Determine the (x, y) coordinate at the center of the cell enclosing the given text.  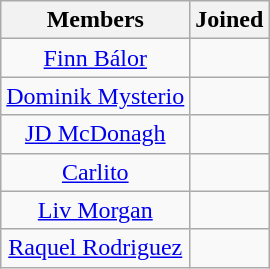
Joined (230, 20)
JD McDonagh (96, 134)
Members (96, 20)
Liv Morgan (96, 210)
Raquel Rodriguez (96, 248)
Finn Bálor (96, 58)
Carlito (96, 172)
Dominik Mysterio (96, 96)
